Pinpoint the cell where the given text exists, returning its [x, y] midpoint coordinate. 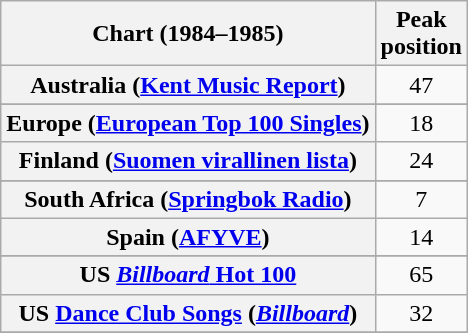
Europe (European Top 100 Singles) [188, 123]
Spain (AFYVE) [188, 237]
US Billboard Hot 100 [188, 275]
14 [421, 237]
Peakposition [421, 34]
South Africa (Springbok Radio) [188, 199]
65 [421, 275]
47 [421, 85]
32 [421, 313]
Chart (1984–1985) [188, 34]
US Dance Club Songs (Billboard) [188, 313]
7 [421, 199]
18 [421, 123]
24 [421, 161]
Australia (Kent Music Report) [188, 85]
Finland (Suomen virallinen lista) [188, 161]
